Locate the cell with the specified text and output its [x, y] center coordinate. 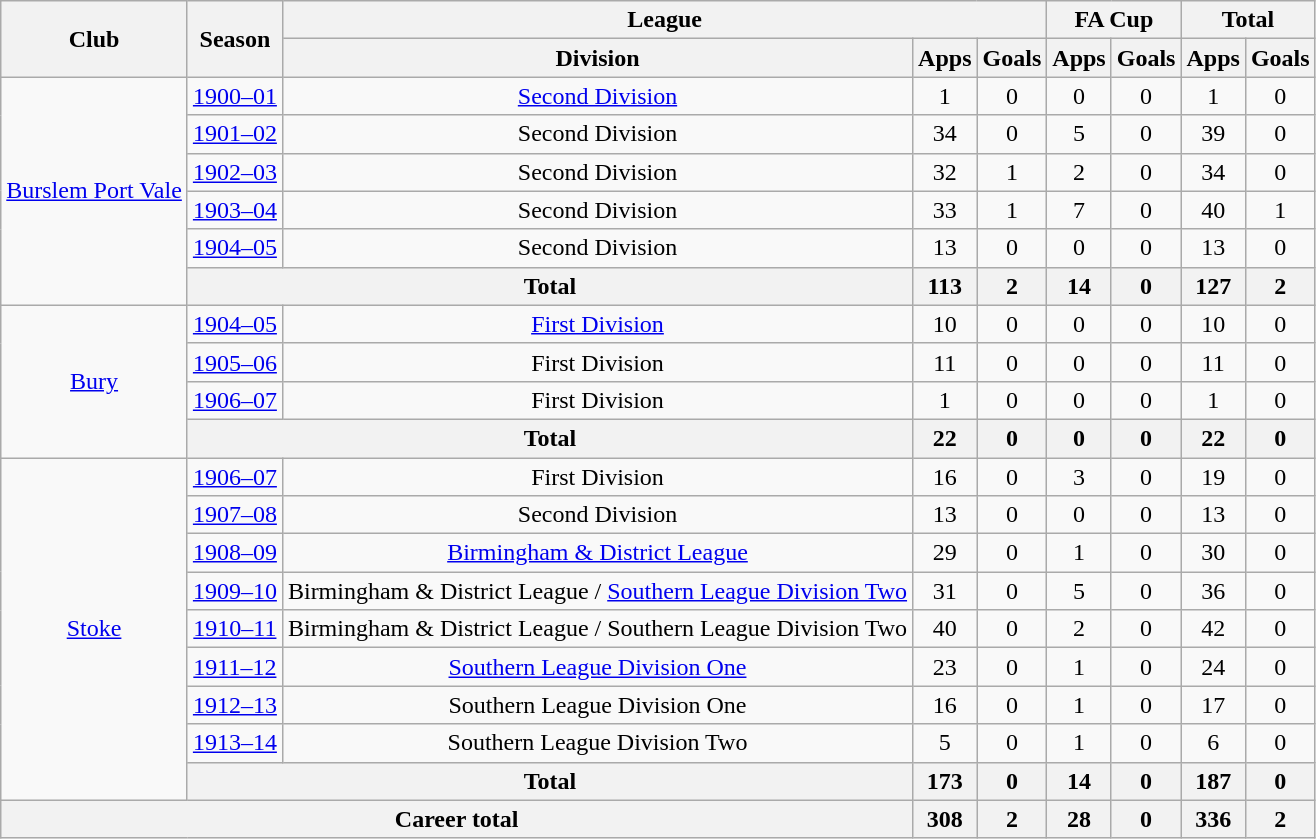
39 [1213, 134]
1910–11 [234, 629]
113 [945, 286]
Burslem Port Vale [94, 191]
Stoke [94, 630]
24 [1213, 667]
7 [1079, 210]
1909–10 [234, 591]
28 [1079, 819]
187 [1213, 781]
Birmingham & District League [597, 553]
1901–02 [234, 134]
19 [1213, 477]
League [664, 20]
308 [945, 819]
32 [945, 172]
17 [1213, 705]
36 [1213, 591]
1912–13 [234, 705]
Division [597, 58]
30 [1213, 553]
FA Cup [1114, 20]
23 [945, 667]
127 [1213, 286]
Southern League Division Two [597, 743]
31 [945, 591]
Career total [457, 819]
1911–12 [234, 667]
42 [1213, 629]
1905–06 [234, 362]
1900–01 [234, 96]
1913–14 [234, 743]
6 [1213, 743]
336 [1213, 819]
1908–09 [234, 553]
1903–04 [234, 210]
1907–08 [234, 515]
33 [945, 210]
3 [1079, 477]
Season [234, 39]
173 [945, 781]
Bury [94, 381]
1902–03 [234, 172]
29 [945, 553]
Club [94, 39]
